Provide the [x, y] coordinate of the cell's center where the given text is located.  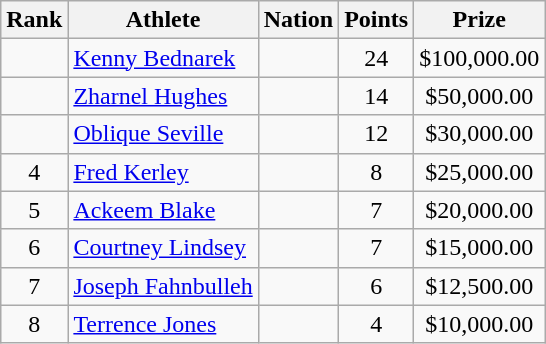
Ackeem Blake [163, 210]
Kenny Bednarek [163, 58]
$100,000.00 [480, 58]
Joseph Fahnbulleh [163, 286]
12 [376, 134]
Fred Kerley [163, 172]
Oblique Seville [163, 134]
Terrence Jones [163, 324]
5 [34, 210]
$20,000.00 [480, 210]
Points [376, 20]
Prize [480, 20]
Zharnel Hughes [163, 96]
24 [376, 58]
$12,500.00 [480, 286]
Courtney Lindsey [163, 248]
$50,000.00 [480, 96]
$10,000.00 [480, 324]
$25,000.00 [480, 172]
$30,000.00 [480, 134]
Rank [34, 20]
Athlete [163, 20]
Nation [298, 20]
14 [376, 96]
$15,000.00 [480, 248]
